Search for the cell housing the specified text and yield its (X, Y) center coordinate. 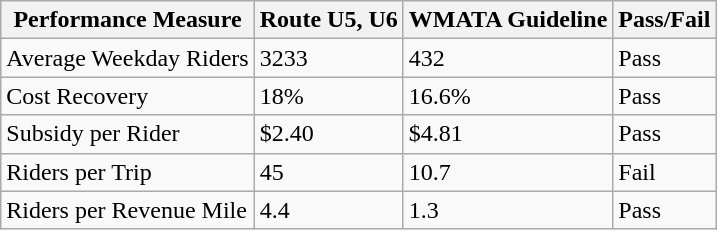
Fail (664, 172)
Riders per Trip (128, 172)
Performance Measure (128, 20)
18% (328, 96)
45 (328, 172)
$2.40 (328, 134)
1.3 (508, 210)
16.6% (508, 96)
4.4 (328, 210)
Route U5, U6 (328, 20)
Average Weekday Riders (128, 58)
Cost Recovery (128, 96)
432 (508, 58)
$4.81 (508, 134)
10.7 (508, 172)
Pass/Fail (664, 20)
Riders per Revenue Mile (128, 210)
3233 (328, 58)
Subsidy per Rider (128, 134)
WMATA Guideline (508, 20)
